Locate the cell with the specified text and output its (x, y) center coordinate. 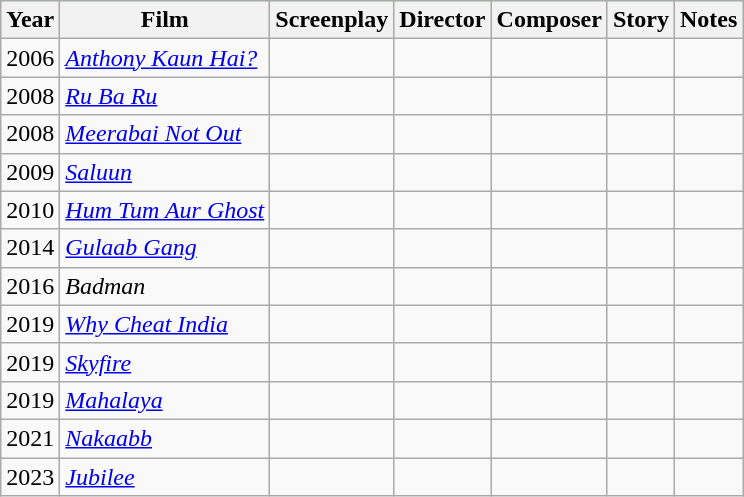
Story (640, 20)
Gulaab Gang (165, 248)
2016 (30, 286)
Saluun (165, 172)
Anthony Kaun Hai? (165, 58)
2009 (30, 172)
Director (442, 20)
2021 (30, 438)
2023 (30, 477)
Screenplay (332, 20)
2010 (30, 210)
Year (30, 20)
Composer (549, 20)
Meerabai Not Out (165, 134)
2006 (30, 58)
Film (165, 20)
Notes (708, 20)
Badman (165, 286)
2014 (30, 248)
Skyfire (165, 362)
Nakaabb (165, 438)
Jubilee (165, 477)
Hum Tum Aur Ghost (165, 210)
Mahalaya (165, 400)
Ru Ba Ru (165, 96)
Why Cheat India (165, 324)
